Pinpoint the cell where the given text exists, returning its (x, y) midpoint coordinate. 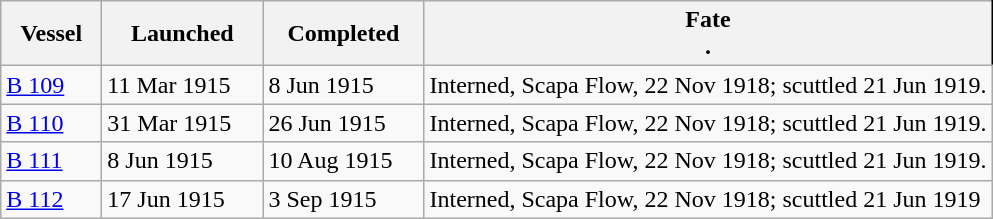
Interned, Scapa Flow, 22 Nov 1918; scuttled 21 Jun 1919 (708, 199)
Launched (182, 34)
Vessel (52, 34)
31 Mar 1915 (182, 123)
Fate. (708, 34)
26 Jun 1915 (344, 123)
17 Jun 1915 (182, 199)
10 Aug 1915 (344, 161)
B 111 (52, 161)
B 109 (52, 85)
B 112 (52, 199)
11 Mar 1915 (182, 85)
B 110 (52, 123)
3 Sep 1915 (344, 199)
Completed (344, 34)
